For the text-containing cell, return its midpoint in [x, y] coordinate format. 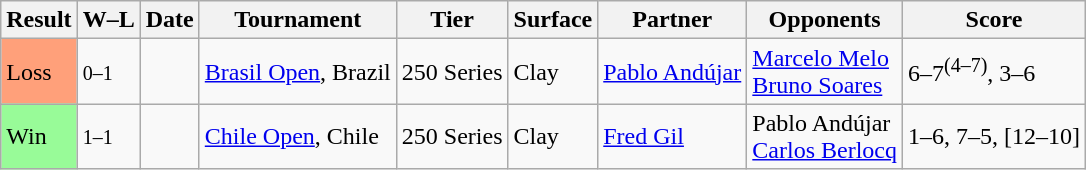
W–L [108, 20]
Tournament [298, 20]
Pablo Andújar [672, 72]
Surface [553, 20]
6–7(4–7), 3–6 [994, 72]
Win [39, 136]
Tier [452, 20]
Partner [672, 20]
Brasil Open, Brazil [298, 72]
Fred Gil [672, 136]
Marcelo Melo Bruno Soares [825, 72]
Score [994, 20]
1–1 [108, 136]
Date [170, 20]
1–6, 7–5, [12–10] [994, 136]
Pablo Andújar Carlos Berlocq [825, 136]
Opponents [825, 20]
0–1 [108, 72]
Chile Open, Chile [298, 136]
Result [39, 20]
Loss [39, 72]
